Identify which cell holds the provided text, then report its (x, y) central coordinate. 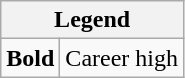
Career high (122, 58)
Legend (92, 20)
Bold (30, 58)
